Output the [X, Y] coordinate of the center of the cell containing the given text.  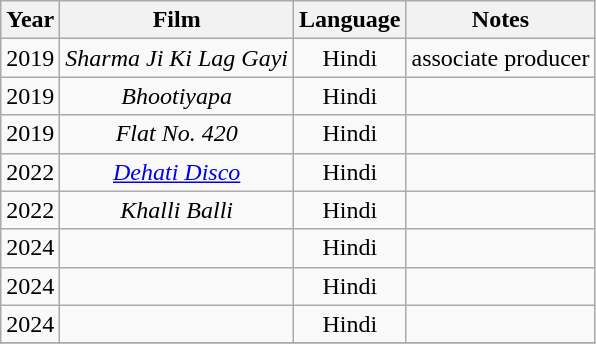
Sharma Ji Ki Lag Gayi [177, 58]
associate producer [500, 58]
Year [30, 20]
Film [177, 20]
Khalli Balli [177, 210]
Language [350, 20]
Flat No. 420 [177, 134]
Bhootiyapa [177, 96]
Dehati Disco [177, 172]
Notes [500, 20]
